Return the (X, Y) coordinate for the center point of the cell that contains the specified text.  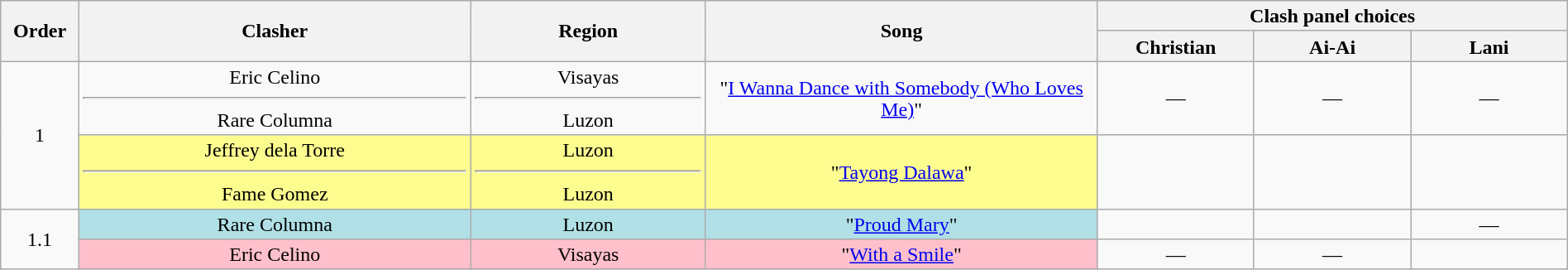
Clasher (275, 31)
Rare Columna (275, 224)
Eric Celino (275, 255)
Luzon (588, 224)
LuzonLuzon (588, 172)
Region (588, 31)
Christian (1176, 46)
Song (901, 31)
VisayasLuzon (588, 98)
Order (40, 31)
Lani (1489, 46)
1 (40, 135)
Jeffrey dela TorreFame Gomez (275, 172)
"I Wanna Dance with Somebody (Who Loves Me)" (901, 98)
Ai-Ai (1331, 46)
Eric CelinoRare Columna (275, 98)
1.1 (40, 239)
Visayas (588, 255)
"Tayong Dalawa" (901, 172)
"With a Smile" (901, 255)
Clash panel choices (1332, 17)
"Proud Mary" (901, 224)
